Output the [x, y] coordinate of the center of the cell containing the given text.  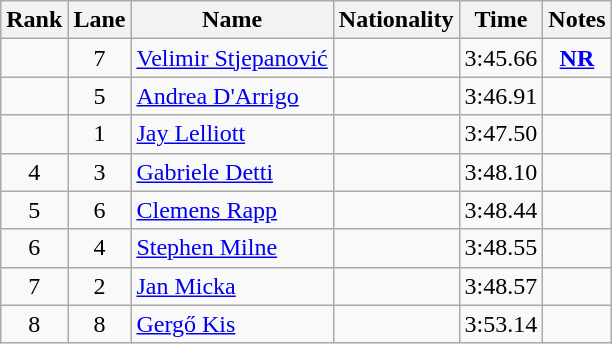
Velimir Stjepanović [232, 58]
3:48.57 [501, 286]
Jan Micka [232, 286]
2 [100, 286]
Time [501, 20]
3:46.91 [501, 96]
Gabriele Detti [232, 172]
Clemens Rapp [232, 210]
3:48.44 [501, 210]
Jay Lelliott [232, 134]
1 [100, 134]
3:48.55 [501, 248]
Andrea D'Arrigo [232, 96]
NR [577, 58]
3 [100, 172]
Name [232, 20]
Notes [577, 20]
3:45.66 [501, 58]
Rank [34, 20]
3:53.14 [501, 324]
Lane [100, 20]
Stephen Milne [232, 248]
Gergő Kis [232, 324]
3:48.10 [501, 172]
3:47.50 [501, 134]
Nationality [396, 20]
